Detect which cell encompasses the target text, then output its (x, y) center coordinate. 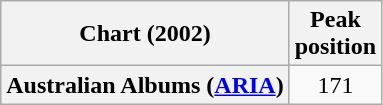
Australian Albums (ARIA) (145, 85)
Peakposition (335, 34)
Chart (2002) (145, 34)
171 (335, 85)
